Output the (x, y) coordinate of the center of the cell containing the given text.  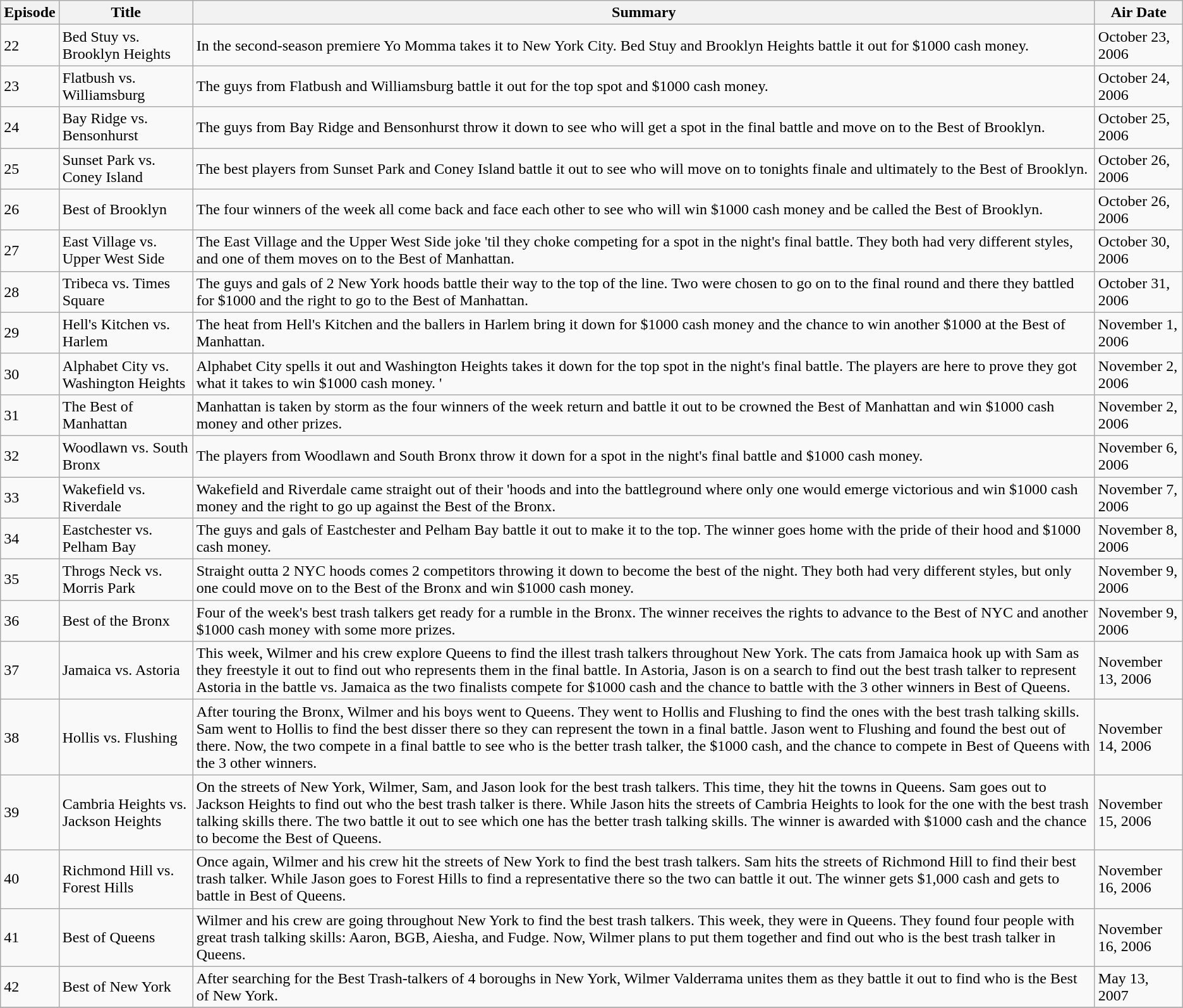
The players from Woodlawn and South Bronx throw it down for a spot in the night's final battle and $1000 cash money. (643, 456)
The guys from Flatbush and Williamsburg battle it out for the top spot and $1000 cash money. (643, 86)
40 (30, 879)
November 6, 2006 (1139, 456)
Cambria Heights vs. Jackson Heights (126, 813)
35 (30, 580)
27 (30, 250)
November 15, 2006 (1139, 813)
24 (30, 128)
The guys from Bay Ridge and Bensonhurst throw it down to see who will get a spot in the final battle and move on to the Best of Brooklyn. (643, 128)
November 8, 2006 (1139, 538)
42 (30, 987)
October 23, 2006 (1139, 46)
Richmond Hill vs. Forest Hills (126, 879)
The four winners of the week all come back and face each other to see who will win $1000 cash money and be called the Best of Brooklyn. (643, 210)
Hell's Kitchen vs. Harlem (126, 332)
36 (30, 621)
38 (30, 737)
October 30, 2006 (1139, 250)
25 (30, 168)
23 (30, 86)
Episode (30, 13)
32 (30, 456)
28 (30, 292)
October 24, 2006 (1139, 86)
Bay Ridge vs. Bensonhurst (126, 128)
November 1, 2006 (1139, 332)
October 25, 2006 (1139, 128)
Eastchester vs. Pelham Bay (126, 538)
Title (126, 13)
39 (30, 813)
Flatbush vs. Williamsburg (126, 86)
Sunset Park vs. Coney Island (126, 168)
May 13, 2007 (1139, 987)
November 13, 2006 (1139, 671)
Wakefield vs. Riverdale (126, 497)
East Village vs. Upper West Side (126, 250)
Throgs Neck vs. Morris Park (126, 580)
26 (30, 210)
Best of New York (126, 987)
Tribeca vs. Times Square (126, 292)
29 (30, 332)
Summary (643, 13)
41 (30, 937)
November 14, 2006 (1139, 737)
November 7, 2006 (1139, 497)
The Best of Manhattan (126, 415)
Alphabet City vs. Washington Heights (126, 374)
37 (30, 671)
Jamaica vs. Astoria (126, 671)
34 (30, 538)
In the second-season premiere Yo Momma takes it to New York City. Bed Stuy and Brooklyn Heights battle it out for $1000 cash money. (643, 46)
The best players from Sunset Park and Coney Island battle it out to see who will move on to tonights finale and ultimately to the Best of Brooklyn. (643, 168)
30 (30, 374)
Hollis vs. Flushing (126, 737)
Best of Brooklyn (126, 210)
Woodlawn vs. South Bronx (126, 456)
31 (30, 415)
Air Date (1139, 13)
Bed Stuy vs. Brooklyn Heights (126, 46)
Best of the Bronx (126, 621)
22 (30, 46)
October 31, 2006 (1139, 292)
Best of Queens (126, 937)
33 (30, 497)
